Extract the (X, Y) coordinate from the center of the cell holding the provided text.  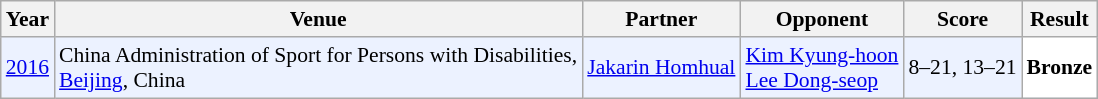
Kim Kyung-hoon Lee Dong-seop (822, 68)
Result (1060, 19)
8–21, 13–21 (962, 68)
Jakarin Homhual (661, 68)
2016 (28, 68)
Year (28, 19)
China Administration of Sport for Persons with Disabilities,Beijing, China (318, 68)
Venue (318, 19)
Score (962, 19)
Opponent (822, 19)
Bronze (1060, 68)
Partner (661, 19)
